Scan for the cell matching the given text and deliver its (x, y) coordinate at center. 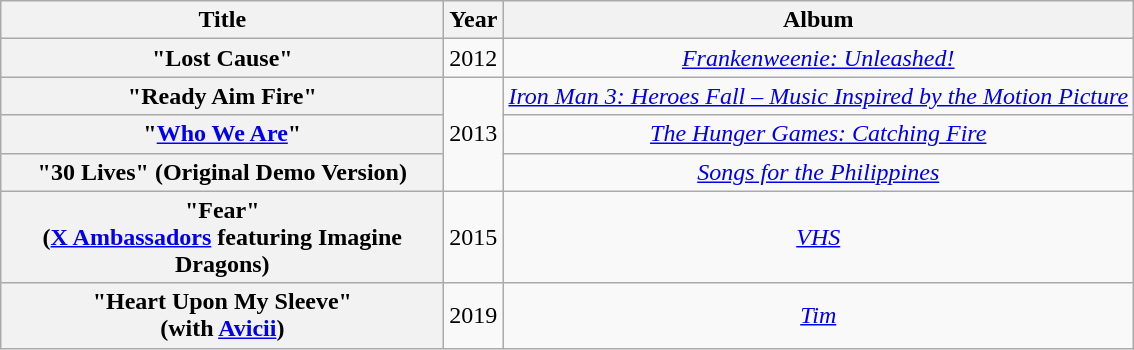
"Fear"(X Ambassadors featuring Imagine Dragons) (222, 237)
Album (818, 20)
2019 (474, 316)
2015 (474, 237)
Iron Man 3: Heroes Fall – Music Inspired by the Motion Picture (818, 96)
Year (474, 20)
VHS (818, 237)
Tim (818, 316)
"Heart Upon My Sleeve"(with Avicii) (222, 316)
The Hunger Games: Catching Fire (818, 134)
Songs for the Philippines (818, 172)
"Lost Cause" (222, 58)
2013 (474, 134)
Frankenweenie: Unleashed! (818, 58)
2012 (474, 58)
"Who We Are" (222, 134)
"Ready Aim Fire" (222, 96)
"30 Lives" (Original Demo Version) (222, 172)
Title (222, 20)
